Identify which cell holds the provided text, then report its (x, y) central coordinate. 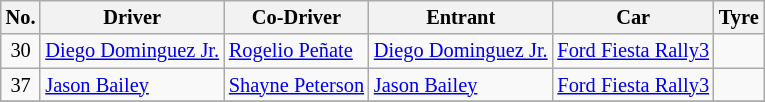
Co-Driver (296, 17)
Entrant (461, 17)
Rogelio Peñate (296, 51)
Tyre (739, 17)
Driver (132, 17)
37 (21, 85)
No. (21, 17)
30 (21, 51)
Car (632, 17)
Shayne Peterson (296, 85)
